Return the (X, Y) coordinate for the center point of the cell that contains the specified text.  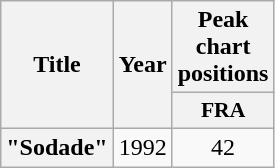
1992 (142, 147)
"Sodade" (57, 147)
42 (223, 147)
Peak chart positions (223, 47)
FRA (223, 111)
Title (57, 65)
Year (142, 65)
